Return [X, Y] of the center of cell containing provided text 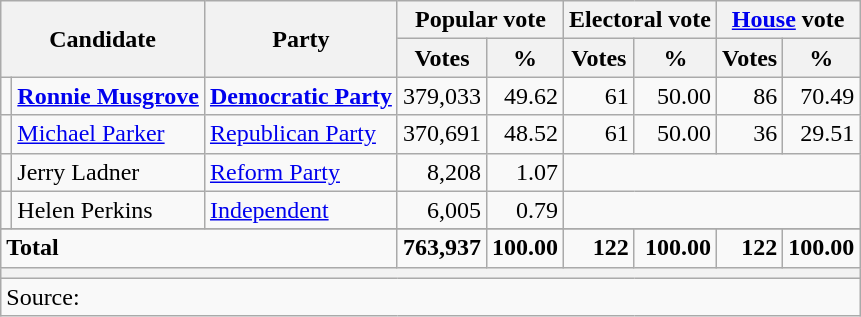
29.51 [822, 134]
370,691 [442, 134]
Helen Perkins [108, 210]
48.52 [524, 134]
49.62 [524, 96]
763,937 [442, 248]
Reform Party [300, 172]
70.49 [822, 96]
Source: [430, 297]
1.07 [524, 172]
Democratic Party [300, 96]
Independent [300, 210]
Michael Parker [108, 134]
Candidate [103, 39]
0.79 [524, 210]
Jerry Ladner [108, 172]
36 [750, 134]
8,208 [442, 172]
6,005 [442, 210]
House vote [788, 20]
379,033 [442, 96]
Electoral vote [640, 20]
Total [200, 248]
Party [300, 39]
86 [750, 96]
Popular vote [480, 20]
Ronnie Musgrove [108, 96]
Republican Party [300, 134]
